Extract the (x, y) coordinate from the center of the cell holding the provided text.  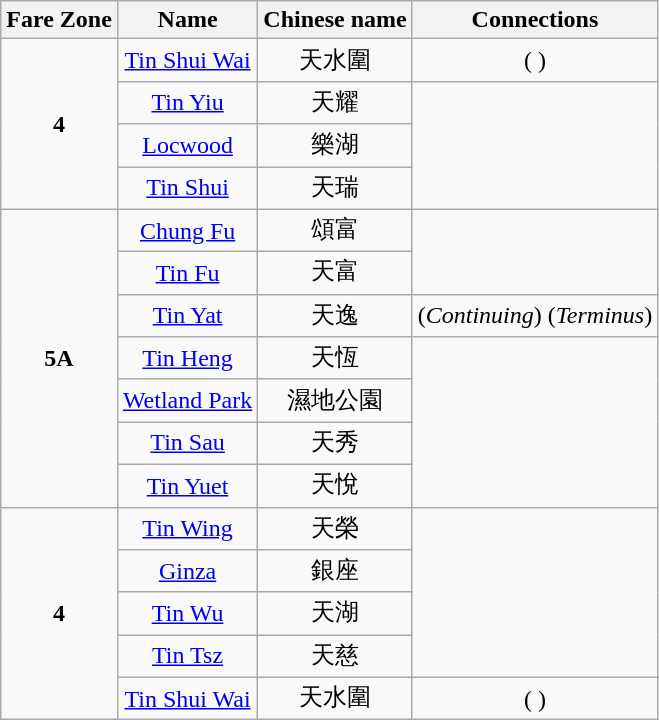
Ginza (187, 572)
Tin Wu (187, 614)
天湖 (335, 614)
Wetland Park (187, 400)
5A (60, 358)
天逸 (335, 316)
Name (187, 20)
Tin Sau (187, 444)
天恆 (335, 358)
Chinese name (335, 20)
濕地公園 (335, 400)
Tin Shui (187, 188)
天慈 (335, 656)
頌富 (335, 230)
天富 (335, 274)
Fare Zone (60, 20)
天瑞 (335, 188)
天秀 (335, 444)
Tin Tsz (187, 656)
天耀 (335, 102)
(Continuing) (Terminus) (535, 316)
Tin Yat (187, 316)
銀座 (335, 572)
天悅 (335, 486)
Tin Wing (187, 528)
Connections (535, 20)
Tin Heng (187, 358)
Locwood (187, 146)
天榮 (335, 528)
樂湖 (335, 146)
Tin Fu (187, 274)
Tin Yuet (187, 486)
Chung Fu (187, 230)
Tin Yiu (187, 102)
